Pinpoint the cell where the given text exists, returning its (x, y) midpoint coordinate. 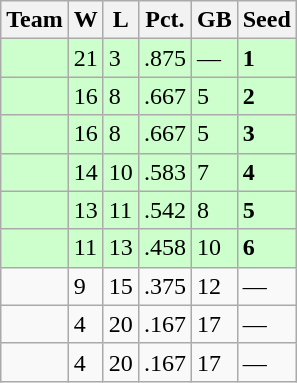
1 (266, 58)
.542 (164, 210)
.875 (164, 58)
14 (86, 172)
15 (120, 286)
21 (86, 58)
.583 (164, 172)
W (86, 20)
L (120, 20)
2 (266, 96)
Seed (266, 20)
Pct. (164, 20)
.375 (164, 286)
GB (214, 20)
Team (35, 20)
9 (86, 286)
7 (214, 172)
12 (214, 286)
.458 (164, 248)
6 (266, 248)
